From the cell containing the given text, extract its center point as [X, Y] coordinate. 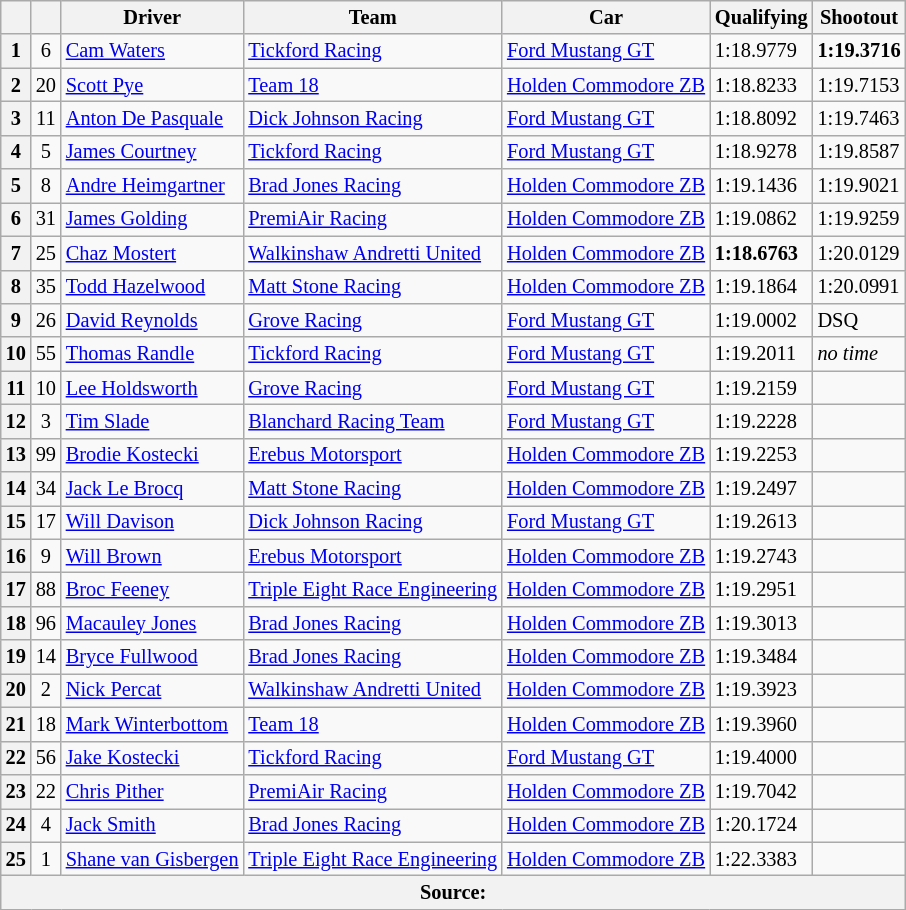
Will Davison [152, 522]
56 [46, 758]
Lee Holdsworth [152, 388]
1:19.4000 [762, 758]
1:19.3960 [762, 724]
1:19.7153 [860, 85]
21 [16, 724]
David Reynolds [152, 320]
Tim Slade [152, 421]
1:19.3716 [860, 51]
1:19.2743 [762, 556]
16 [16, 556]
Jake Kostecki [152, 758]
Broc Feeney [152, 589]
Anton De Pasquale [152, 118]
55 [46, 354]
1:19.2228 [762, 421]
19 [16, 657]
Bryce Fullwood [152, 657]
96 [46, 623]
1:19.2497 [762, 489]
1:22.3383 [762, 859]
Blanchard Racing Team [372, 421]
Andre Heimgartner [152, 186]
Todd Hazelwood [152, 287]
1:19.1436 [762, 186]
12 [16, 421]
Cam Waters [152, 51]
James Courtney [152, 152]
1:19.2253 [762, 455]
1:19.2613 [762, 522]
1:19.3013 [762, 623]
Car [606, 17]
Macauley Jones [152, 623]
1:19.0002 [762, 320]
Driver [152, 17]
James Golding [152, 219]
Source: [454, 892]
13 [16, 455]
1:18.8233 [762, 85]
Will Brown [152, 556]
1:18.8092 [762, 118]
15 [16, 522]
Nick Percat [152, 690]
1:19.3923 [762, 690]
Shane van Gisbergen [152, 859]
Mark Winterbottom [152, 724]
1:18.9278 [762, 152]
1:19.8587 [860, 152]
1:18.6763 [762, 253]
7 [16, 253]
1:19.7042 [762, 791]
1:20.0129 [860, 253]
no time [860, 354]
23 [16, 791]
34 [46, 489]
Shootout [860, 17]
Jack Smith [152, 825]
Jack Le Brocq [152, 489]
Chris Pither [152, 791]
Team [372, 17]
1:19.9021 [860, 186]
1:19.2951 [762, 589]
24 [16, 825]
1:19.7463 [860, 118]
Chaz Mostert [152, 253]
31 [46, 219]
1:19.2159 [762, 388]
99 [46, 455]
1:20.1724 [762, 825]
Brodie Kostecki [152, 455]
88 [46, 589]
1:19.3484 [762, 657]
1:19.2011 [762, 354]
Thomas Randle [152, 354]
35 [46, 287]
1:18.9779 [762, 51]
1:19.1864 [762, 287]
1:19.9259 [860, 219]
Scott Pye [152, 85]
DSQ [860, 320]
26 [46, 320]
Qualifying [762, 17]
1:20.0991 [860, 287]
1:19.0862 [762, 219]
